Extract the (x, y) coordinate from the center of the cell holding the provided text.  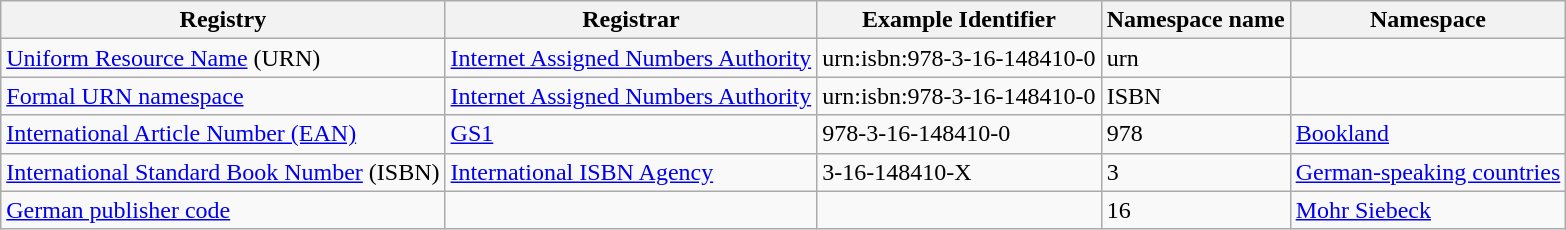
978-3-16-148410-0 (959, 134)
Namespace (1428, 20)
ISBN (1196, 96)
Mohr Siebeck (1428, 210)
Formal URN namespace (223, 96)
German-speaking countries (1428, 172)
Namespace name (1196, 20)
Registrar (631, 20)
GS1 (631, 134)
Uniform Resource Name (URN) (223, 58)
16 (1196, 210)
International ISBN Agency (631, 172)
978 (1196, 134)
International Article Number (EAN) (223, 134)
3-16-148410-X (959, 172)
German publisher code (223, 210)
Bookland (1428, 134)
International Standard Book Number (ISBN) (223, 172)
3 (1196, 172)
Example Identifier (959, 20)
Registry (223, 20)
urn (1196, 58)
